Identify which cell holds the provided text, then report its [x, y] central coordinate. 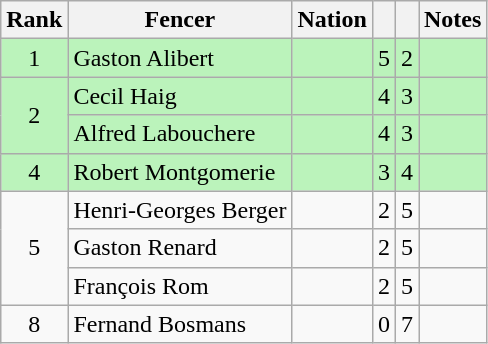
Fencer [180, 20]
Alfred Labouchere [180, 134]
7 [406, 324]
Fernand Bosmans [180, 324]
1 [34, 58]
Rank [34, 20]
Nation [332, 20]
Henri-Georges Berger [180, 210]
Gaston Alibert [180, 58]
Notes [452, 20]
François Rom [180, 286]
8 [34, 324]
Gaston Renard [180, 248]
0 [384, 324]
Cecil Haig [180, 96]
Robert Montgomerie [180, 172]
